Locate the cell with the specified text and output its (X, Y) center coordinate. 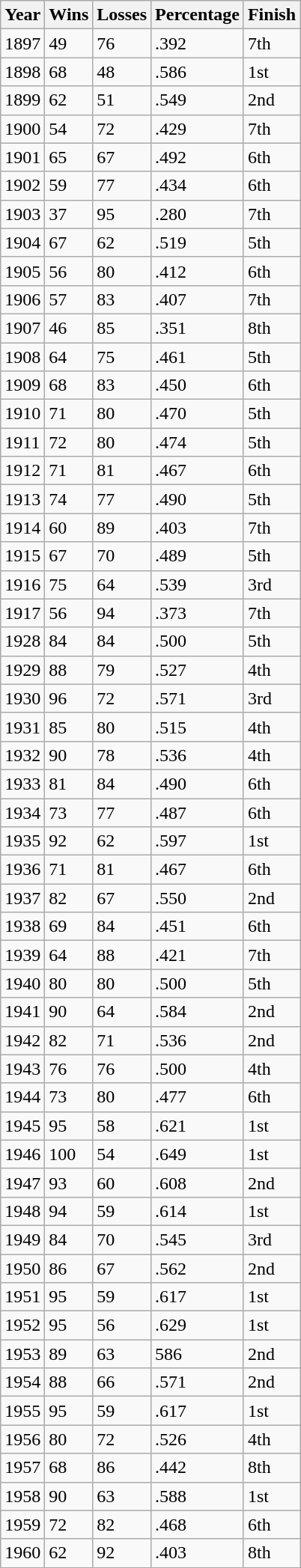
1936 (22, 870)
1943 (22, 1069)
.586 (198, 72)
1907 (22, 328)
46 (69, 328)
.527 (198, 670)
.629 (198, 1326)
51 (122, 100)
.597 (198, 841)
.429 (198, 129)
1937 (22, 898)
65 (69, 157)
1958 (22, 1496)
57 (69, 299)
49 (69, 43)
.461 (198, 357)
58 (122, 1126)
1915 (22, 556)
1905 (22, 271)
1948 (22, 1211)
78 (122, 755)
1908 (22, 357)
.489 (198, 556)
.442 (198, 1468)
1897 (22, 43)
1940 (22, 983)
.549 (198, 100)
1933 (22, 784)
1949 (22, 1239)
.492 (198, 157)
1929 (22, 670)
.545 (198, 1239)
1906 (22, 299)
.474 (198, 442)
.280 (198, 214)
74 (69, 499)
.351 (198, 328)
.412 (198, 271)
1931 (22, 727)
Percentage (198, 15)
1951 (22, 1297)
1947 (22, 1183)
.373 (198, 613)
1901 (22, 157)
.562 (198, 1269)
1945 (22, 1126)
1928 (22, 641)
.450 (198, 385)
93 (69, 1183)
.649 (198, 1154)
1934 (22, 812)
1900 (22, 129)
1911 (22, 442)
Finish (271, 15)
.434 (198, 186)
.539 (198, 585)
1899 (22, 100)
1956 (22, 1439)
37 (69, 214)
96 (69, 698)
1917 (22, 613)
1959 (22, 1525)
1935 (22, 841)
.614 (198, 1211)
1942 (22, 1040)
.477 (198, 1097)
48 (122, 72)
.519 (198, 242)
.550 (198, 898)
.407 (198, 299)
.515 (198, 727)
1898 (22, 72)
1914 (22, 528)
.392 (198, 43)
1912 (22, 471)
1910 (22, 414)
.451 (198, 927)
1946 (22, 1154)
.470 (198, 414)
.621 (198, 1126)
79 (122, 670)
1954 (22, 1382)
1938 (22, 927)
1909 (22, 385)
1902 (22, 186)
.421 (198, 955)
1952 (22, 1326)
1913 (22, 499)
1950 (22, 1269)
.487 (198, 812)
1916 (22, 585)
1932 (22, 755)
1953 (22, 1354)
1939 (22, 955)
.588 (198, 1496)
69 (69, 927)
.526 (198, 1439)
.468 (198, 1525)
Losses (122, 15)
100 (69, 1154)
.608 (198, 1183)
1941 (22, 1012)
1960 (22, 1553)
66 (122, 1382)
1955 (22, 1411)
.584 (198, 1012)
1930 (22, 698)
Year (22, 15)
1944 (22, 1097)
1903 (22, 214)
Wins (69, 15)
1957 (22, 1468)
586 (198, 1354)
1904 (22, 242)
